Scan for the cell matching the given text and deliver its (X, Y) coordinate at center. 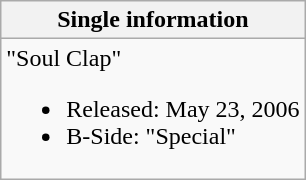
Single information (153, 20)
"Soul Clap"Released: May 23, 2006B-Side: "Special" (153, 109)
